Extract the [X, Y] coordinate from the center of the cell holding the provided text.  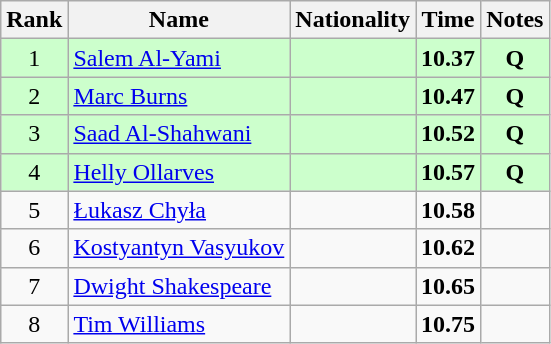
2 [34, 96]
10.47 [448, 96]
1 [34, 58]
4 [34, 172]
7 [34, 286]
Marc Burns [179, 96]
Name [179, 20]
Dwight Shakespeare [179, 286]
10.75 [448, 324]
Time [448, 20]
3 [34, 134]
Salem Al-Yami [179, 58]
10.57 [448, 172]
Notes [515, 20]
10.65 [448, 286]
Kostyantyn Vasyukov [179, 248]
10.62 [448, 248]
10.58 [448, 210]
10.37 [448, 58]
10.52 [448, 134]
Nationality [353, 20]
Rank [34, 20]
8 [34, 324]
6 [34, 248]
Łukasz Chyła [179, 210]
Helly Ollarves [179, 172]
Tim Williams [179, 324]
Saad Al-Shahwani [179, 134]
5 [34, 210]
